Extract the (x, y) coordinate from the center of the cell holding the provided text.  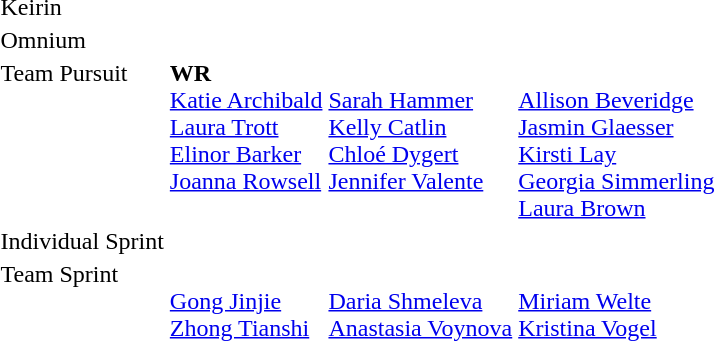
Sarah HammerKelly CatlinChloé DygertJennifer Valente (420, 140)
WRKatie ArchibaldLaura TrottElinor BarkerJoanna Rowsell (246, 140)
